Capture the cell that displays the provided text and extract its [X, Y] central coordinate. 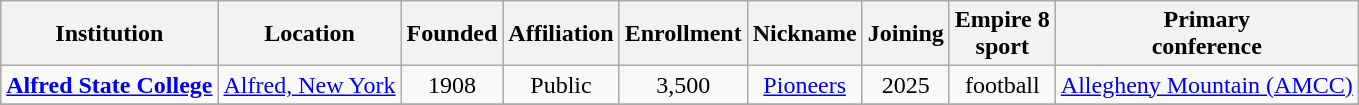
Allegheny Mountain (AMCC) [1206, 85]
Affiliation [561, 34]
2025 [906, 85]
Founded [452, 34]
Alfred, New York [310, 85]
1908 [452, 85]
Public [561, 85]
Enrollment [683, 34]
Primaryconference [1206, 34]
Joining [906, 34]
Institution [110, 34]
3,500 [683, 85]
Alfred State College [110, 85]
Pioneers [804, 85]
football [1002, 85]
Empire 8sport [1002, 34]
Location [310, 34]
Nickname [804, 34]
